Return (X, Y) of the center of cell containing provided text 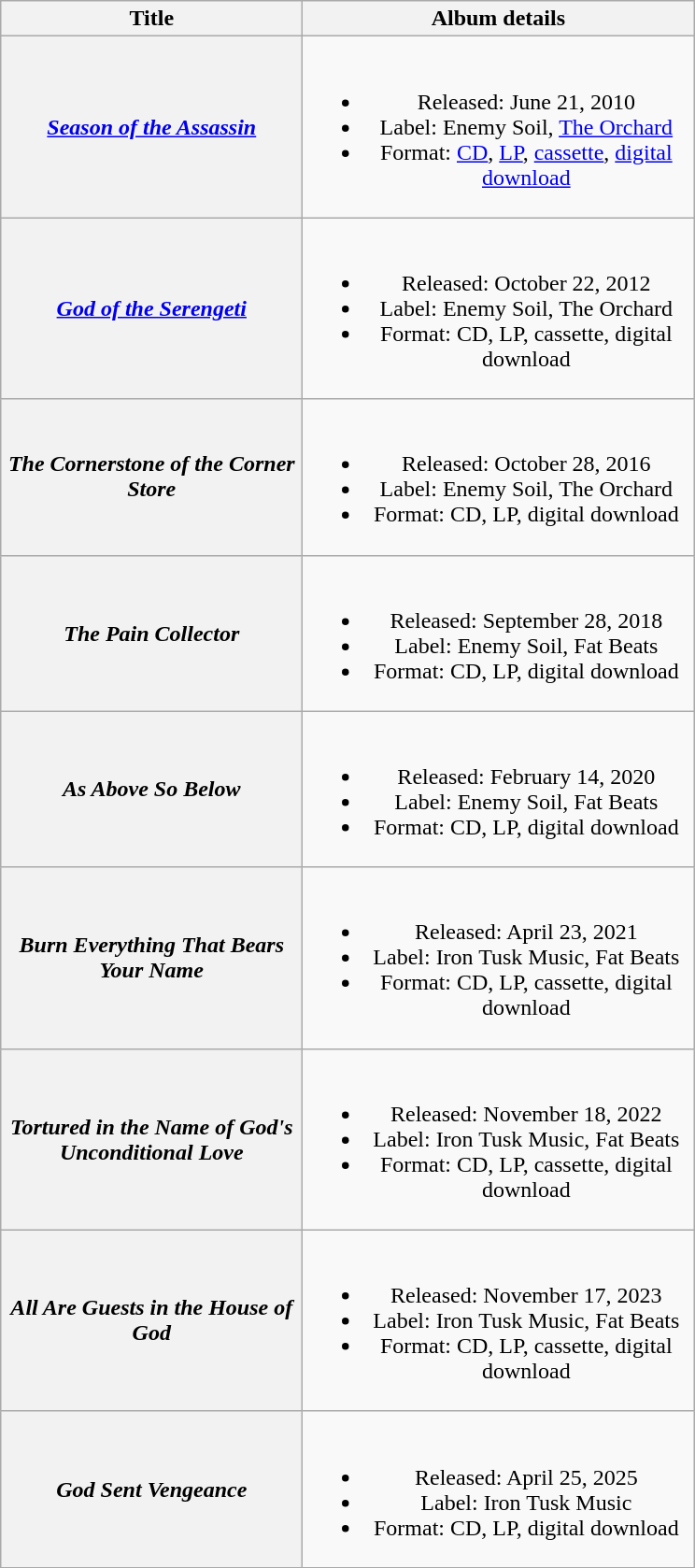
The Cornerstone of the Corner Store (151, 477)
As Above So Below (151, 789)
God Sent Vengeance (151, 1490)
Released: November 17, 2023Label: Iron Tusk Music, Fat BeatsFormat: CD, LP, cassette, digital download (499, 1320)
Tortured in the Name of God's Unconditional Love (151, 1139)
Released: June 21, 2010Label: Enemy Soil, The OrchardFormat: CD, LP, cassette, digital download (499, 127)
God of the Serengeti (151, 308)
Released: October 28, 2016Label: Enemy Soil, The OrchardFormat: CD, LP, digital download (499, 477)
Released: November 18, 2022Label: Iron Tusk Music, Fat BeatsFormat: CD, LP, cassette, digital download (499, 1139)
Released: October 22, 2012Label: Enemy Soil, The OrchardFormat: CD, LP, cassette, digital download (499, 308)
Title (151, 19)
Burn Everything That Bears Your Name (151, 958)
Season of the Assassin (151, 127)
Released: April 23, 2021Label: Iron Tusk Music, Fat BeatsFormat: CD, LP, cassette, digital download (499, 958)
Album details (499, 19)
The Pain Collector (151, 634)
All Are Guests in the House of God (151, 1320)
Released: April 25, 2025Label: Iron Tusk MusicFormat: CD, LP, digital download (499, 1490)
Released: September 28, 2018Label: Enemy Soil, Fat BeatsFormat: CD, LP, digital download (499, 634)
Released: February 14, 2020Label: Enemy Soil, Fat BeatsFormat: CD, LP, digital download (499, 789)
